For the text-containing cell, return its midpoint in [x, y] coordinate format. 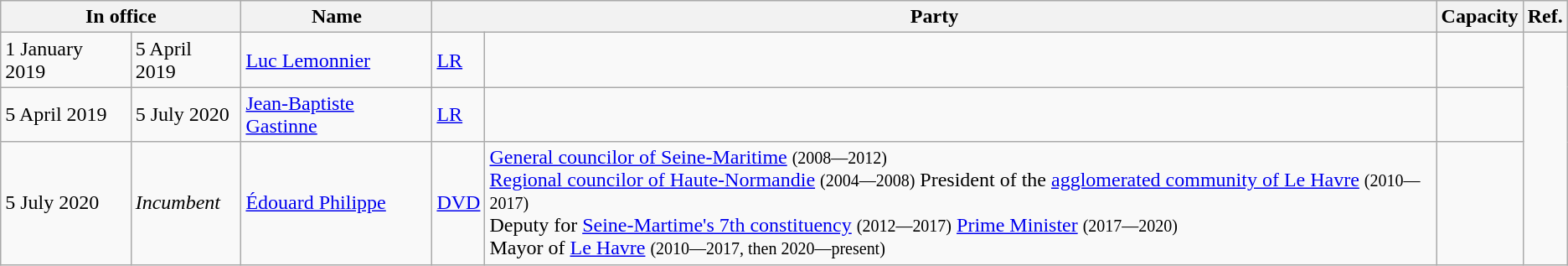
Édouard Philippe [337, 203]
Capacity [1479, 17]
Jean-Baptiste Gastinne [337, 114]
In office [121, 17]
Party [935, 17]
Luc Lemonnier [337, 60]
DVD [459, 203]
Incumbent [186, 203]
Ref. [1545, 17]
1 January 2019 [65, 60]
Name [337, 17]
